Determine the [x, y] coordinate at the center of the cell enclosing the given text.  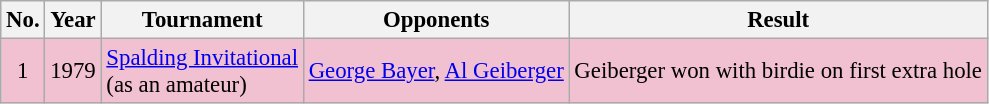
Opponents [436, 20]
Spalding Invitational(as an amateur) [202, 72]
No. [23, 20]
Year [73, 20]
1979 [73, 72]
1 [23, 72]
Tournament [202, 20]
Geiberger won with birdie on first extra hole [778, 72]
George Bayer, Al Geiberger [436, 72]
Result [778, 20]
